From the cell containing the given text, extract its center point as [X, Y] coordinate. 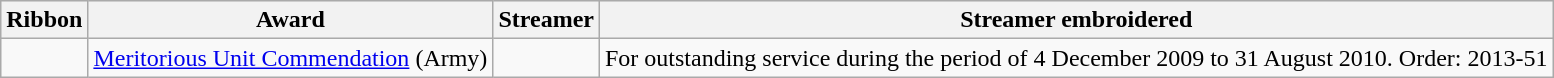
Streamer embroidered [1076, 20]
Streamer [546, 20]
For outstanding service during the period of 4 December 2009 to 31 August 2010. Order: 2013-51 [1076, 58]
Meritorious Unit Commendation (Army) [290, 58]
Ribbon [44, 20]
Award [290, 20]
